For the text-containing cell, return its midpoint in (x, y) coordinate format. 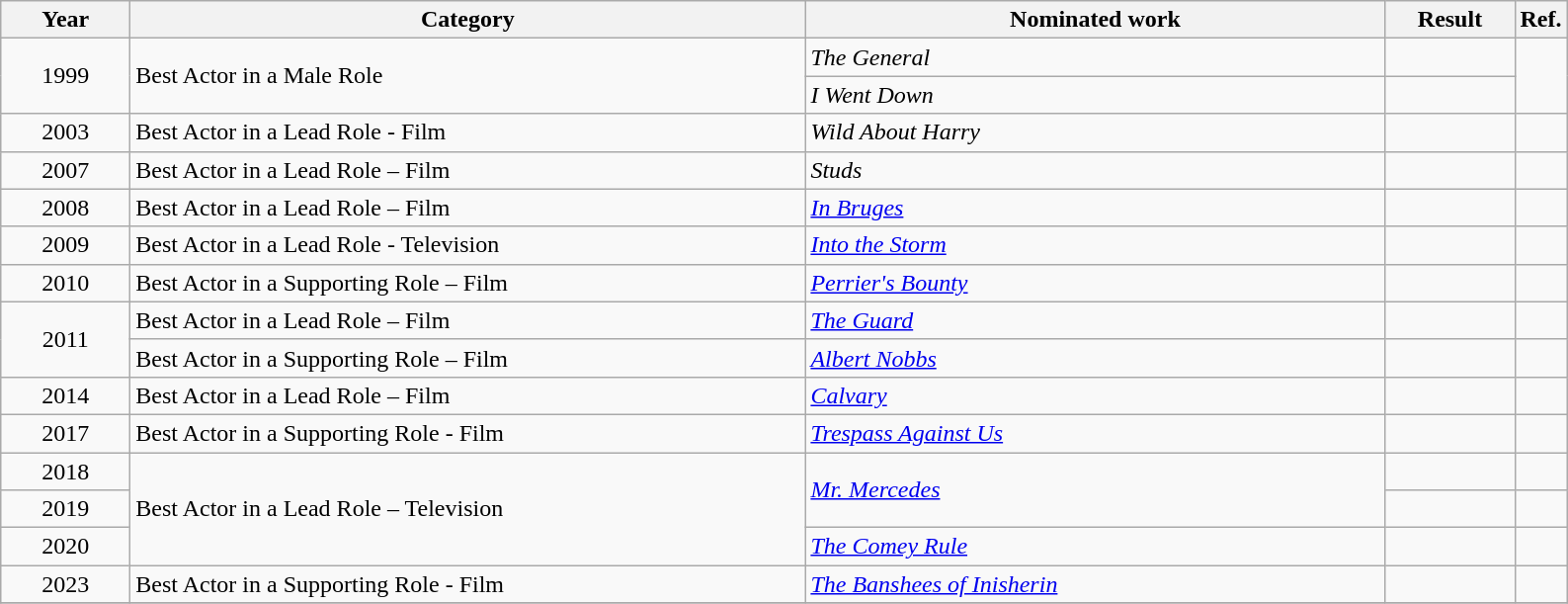
The Banshees of Inisherin (1095, 584)
2009 (65, 245)
Trespass Against Us (1095, 433)
Perrier's Bounty (1095, 283)
The Comey Rule (1095, 547)
2014 (65, 395)
2023 (65, 584)
Year (65, 20)
Nominated work (1095, 20)
Result (1450, 20)
2018 (65, 472)
Studs (1095, 170)
2003 (65, 132)
2020 (65, 547)
Wild About Harry (1095, 132)
2017 (65, 433)
Ref. (1541, 20)
2010 (65, 283)
Category (468, 20)
Best Actor in a Male Role (468, 76)
2019 (65, 509)
Mr. Mercedes (1095, 490)
1999 (65, 76)
Best Actor in a Lead Role - Television (468, 245)
The General (1095, 57)
Calvary (1095, 395)
Into the Storm (1095, 245)
Best Actor in a Lead Role - Film (468, 132)
2008 (65, 208)
The Guard (1095, 320)
2011 (65, 339)
I Went Down (1095, 95)
Albert Nobbs (1095, 358)
Best Actor in a Lead Role – Television (468, 509)
2007 (65, 170)
In Bruges (1095, 208)
